Return the (X, Y) coordinate for the center point of the cell that contains the specified text.  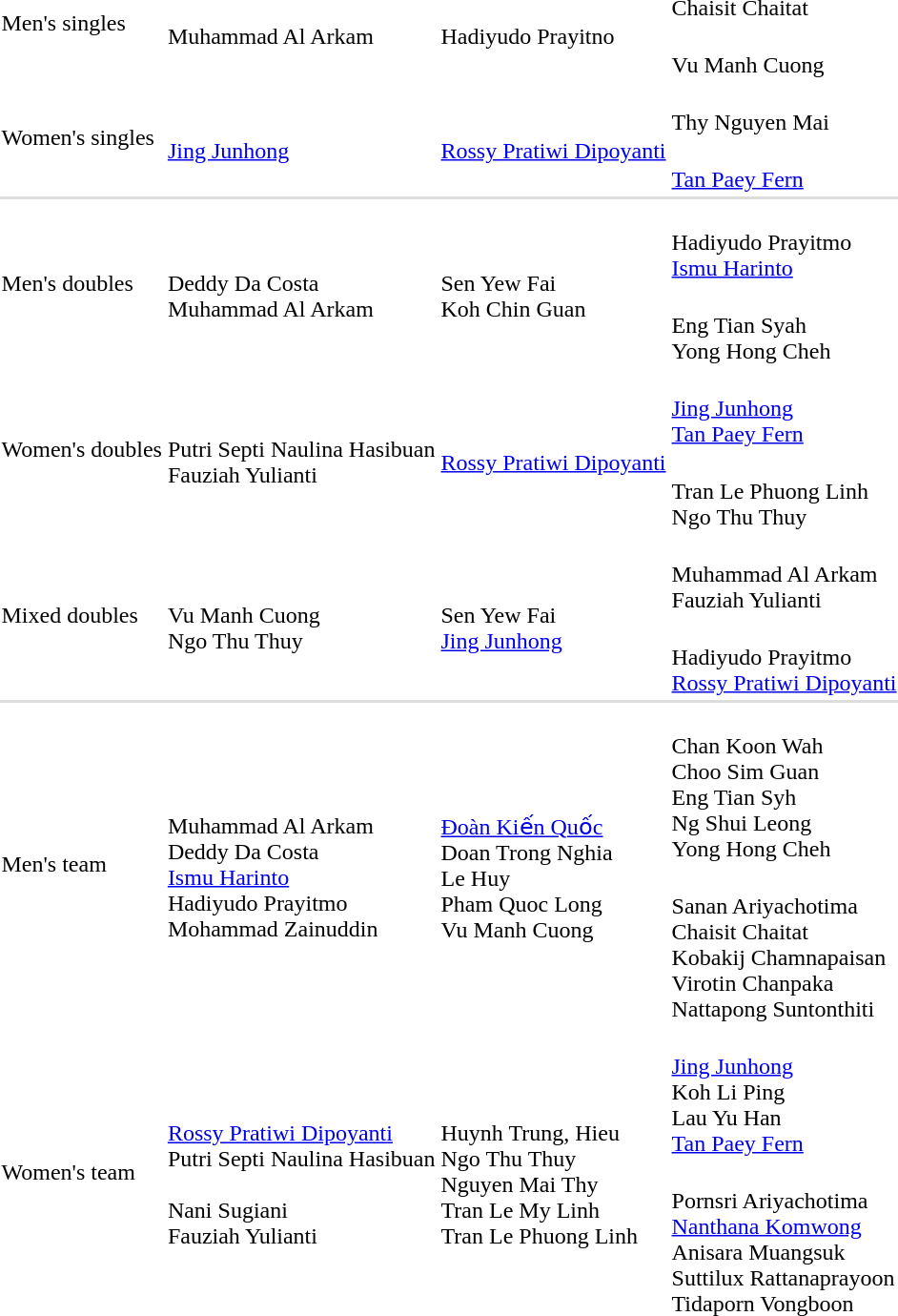
Vu Manh CuongNgo Thu Thuy (301, 616)
Men's doubles (82, 284)
Vu Manh Cuong (784, 51)
Deddy Da CostaMuhammad Al Arkam (301, 284)
Mixed doubles (82, 616)
Sen Yew FaiKoh Chin Guan (553, 284)
Thy Nguyen Mai (784, 109)
Đoàn Kiến QuốcDoan Trong NghiaLe HuyPham Quoc LongVu Manh Cuong (553, 864)
Putri Septi Naulina HasibuanFauziah Yulianti (301, 450)
Chan Koon WahChoo Sim GuanEng Tian SyhNg Shui LeongYong Hong Cheh (784, 784)
Sanan AriyachotimaChaisit ChaitatKobakij ChamnapaisanVirotin ChanpakaNattapong Suntonthiti (784, 944)
Muhammad Al ArkamFauziah Yulianti (784, 574)
Tan Paey Fern (784, 166)
Tran Le Phuong LinhNgo Thu Thuy (784, 491)
Women's doubles (82, 450)
Jing Junhong (301, 137)
Muhammad Al ArkamDeddy Da CostaIsmu HarintoHadiyudo PrayitmoMohammad Zainuddin (301, 864)
Women's singles (82, 137)
Sen Yew FaiJing Junhong (553, 616)
Hadiyudo PrayitmoRossy Pratiwi Dipoyanti (784, 657)
Jing JunhongTan Paey Fern (784, 408)
Men's team (82, 864)
Eng Tian SyahYong Hong Cheh (784, 325)
Jing JunhongKoh Li PingLau Yu HanTan Paey Fern (784, 1092)
Hadiyudo PrayitmoIsmu Harinto (784, 242)
